Search for the cell housing the specified text and yield its (x, y) center coordinate. 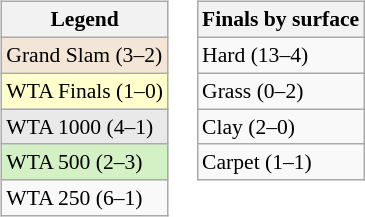
WTA 500 (2–3) (84, 162)
Hard (13–4) (280, 55)
Clay (2–0) (280, 127)
Legend (84, 20)
WTA Finals (1–0) (84, 91)
Finals by surface (280, 20)
WTA 250 (6–1) (84, 198)
Grand Slam (3–2) (84, 55)
Grass (0–2) (280, 91)
WTA 1000 (4–1) (84, 127)
Carpet (1–1) (280, 162)
